From the cell containing the given text, extract its center point as (x, y) coordinate. 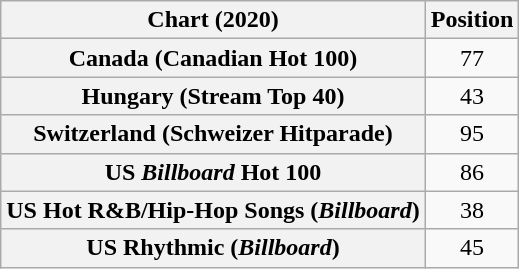
77 (472, 58)
US Hot R&B/Hip-Hop Songs (Billboard) (213, 210)
Canada (Canadian Hot 100) (213, 58)
US Billboard Hot 100 (213, 172)
US Rhythmic (Billboard) (213, 248)
Position (472, 20)
Chart (2020) (213, 20)
Switzerland (Schweizer Hitparade) (213, 134)
43 (472, 96)
45 (472, 248)
Hungary (Stream Top 40) (213, 96)
95 (472, 134)
86 (472, 172)
38 (472, 210)
